Determine the [X, Y] coordinate at the center of the cell enclosing the given text.  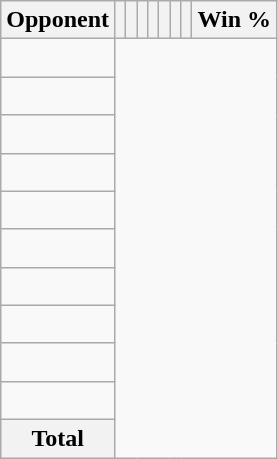
Total [58, 438]
Win % [234, 20]
Opponent [58, 20]
